Locate the cell with the specified text and output its [x, y] center coordinate. 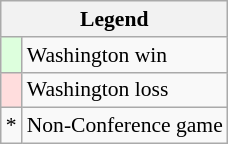
Washington win [125, 55]
* [12, 126]
Washington loss [125, 90]
Non-Conference game [125, 126]
Legend [114, 19]
